Scan for the cell matching the given text and deliver its [X, Y] coordinate at center. 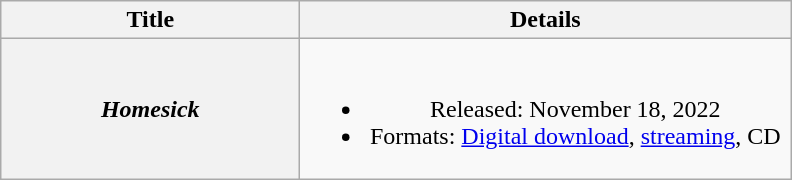
Released: November 18, 2022Formats: Digital download, streaming, CD [546, 109]
Title [150, 20]
Homesick [150, 109]
Details [546, 20]
